Search for the cell housing the specified text and yield its [X, Y] center coordinate. 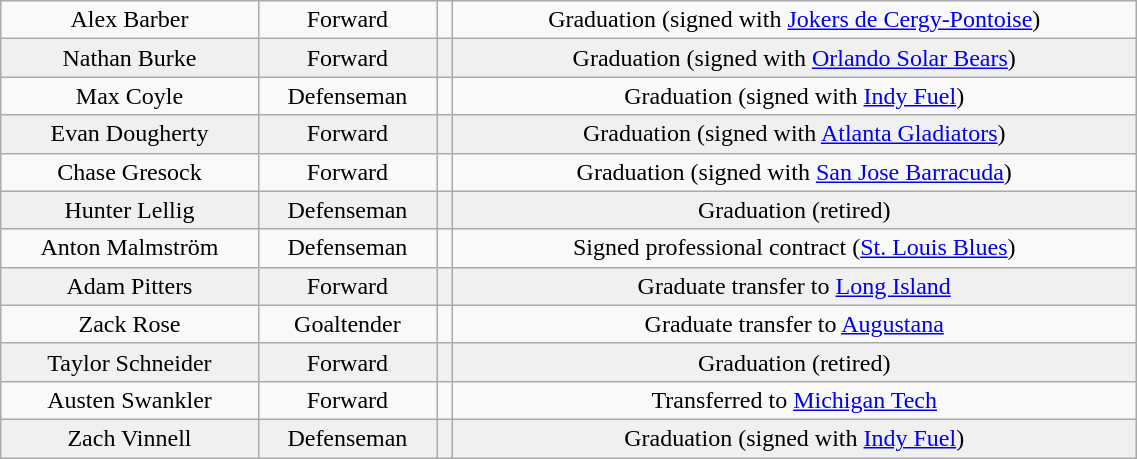
Graduation (signed with Jokers de Cergy-Pontoise) [794, 20]
Evan Dougherty [130, 134]
Hunter Lellig [130, 210]
Zach Vinnell [130, 438]
Nathan Burke [130, 58]
Max Coyle [130, 96]
Adam Pitters [130, 286]
Taylor Schneider [130, 362]
Alex Barber [130, 20]
Austen Swankler [130, 400]
Chase Gresock [130, 172]
Graduation (signed with San Jose Barracuda) [794, 172]
Anton Malmström [130, 248]
Goaltender [347, 324]
Zack Rose [130, 324]
Graduate transfer to Augustana [794, 324]
Transferred to Michigan Tech [794, 400]
Graduation (signed with Orlando Solar Bears) [794, 58]
Graduation (signed with Atlanta Gladiators) [794, 134]
Signed professional contract (St. Louis Blues) [794, 248]
Graduate transfer to Long Island [794, 286]
